Return the [X, Y] coordinate for the center point of the cell that contains the specified text.  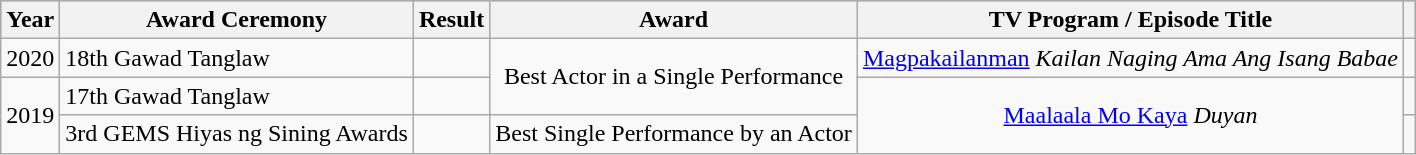
TV Program / Episode Title [1130, 20]
Maalaala Mo Kaya Duyan [1130, 115]
Award Ceremony [237, 20]
2020 [30, 58]
3rd GEMS Hiyas ng Sining Awards [237, 134]
17th Gawad Tanglaw [237, 96]
2019 [30, 115]
Best Actor in a Single Performance [674, 77]
Result [451, 20]
Best Single Performance by an Actor [674, 134]
Year [30, 20]
18th Gawad Tanglaw [237, 58]
Magpakailanman Kailan Naging Ama Ang Isang Babae [1130, 58]
Award [674, 20]
